Return the (X, Y) coordinate for the center point of the cell that contains the specified text.  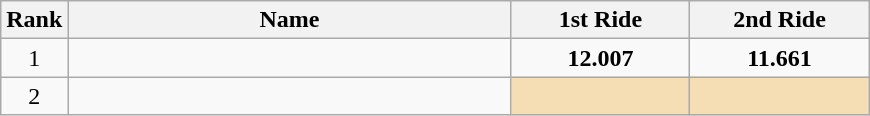
11.661 (780, 58)
1 (34, 58)
Name (290, 20)
1st Ride (600, 20)
12.007 (600, 58)
Rank (34, 20)
2 (34, 96)
2nd Ride (780, 20)
